Locate the cell with the specified text and output its [X, Y] center coordinate. 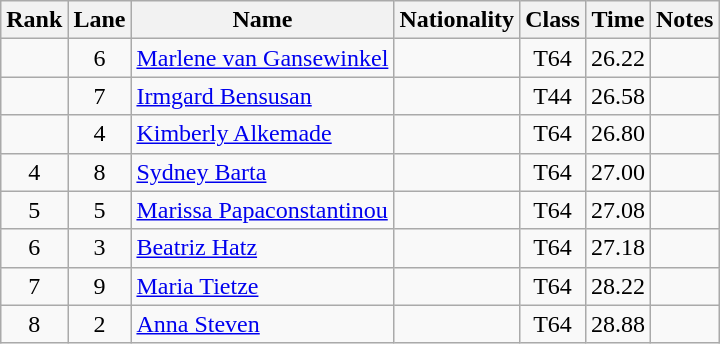
26.80 [618, 134]
Time [618, 20]
Name [262, 20]
27.08 [618, 210]
Marissa Papaconstantinou [262, 210]
3 [100, 248]
Nationality [457, 20]
9 [100, 286]
Lane [100, 20]
27.00 [618, 172]
27.18 [618, 248]
2 [100, 324]
Sydney Barta [262, 172]
28.22 [618, 286]
Marlene van Gansewinkel [262, 58]
Notes [684, 20]
Maria Tietze [262, 286]
T44 [553, 96]
Irmgard Bensusan [262, 96]
Class [553, 20]
28.88 [618, 324]
Rank [34, 20]
Anna Steven [262, 324]
Beatriz Hatz [262, 248]
26.58 [618, 96]
Kimberly Alkemade [262, 134]
26.22 [618, 58]
